Detect which cell encompasses the target text, then output its (X, Y) center coordinate. 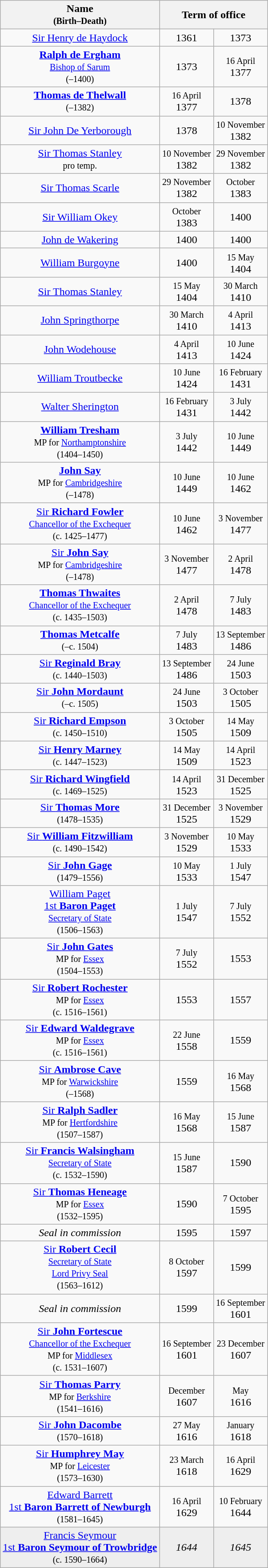
Sir John SayMP for Cambridgeshire(–1478) (80, 564)
Sir John Dacombe(1570–1618) (80, 1430)
Sir Edward WaldegraveMP for Essex(c. 1516–1561) (80, 1040)
Edward Barrett1st Baron Barrett of Newburgh(1581–1645) (80, 1507)
May1616 (241, 1396)
Francis Seymour1st Baron Seymour of Trowbridge(c. 1590–1664) (80, 1548)
Sir Humphrey MayMP for Leicester(1573–1630) (80, 1466)
Sir Richard Wingfield(c. 1469–1525) (80, 784)
John de Wakering (80, 240)
Sir Reginald Bray(c. 1440–1503) (80, 669)
Sir John De Yerborough (80, 130)
Thomas Metcalfe(–c. 1504) (80, 640)
John Springthorpe (80, 320)
William Troutbecke (80, 378)
John Wodehouse (80, 349)
Sir Thomas ParryMP for Berkshire(1541–1616) (80, 1396)
Sir Thomas HeneageMP for Essex(1532–1595) (80, 1204)
Sir John Gage(1479–1556) (80, 871)
Sir Thomas Scarle (80, 188)
Ralph de ErghamBishop of Sarum(–1400) (80, 67)
Sir Henry de Haydock (80, 38)
Thomas de Thelwall(–1382) (80, 101)
Sir John Mordaunt(–c. 1505) (80, 697)
Sir Richard FowlerChancellor of the Exchequer(c. 1425–1477) (80, 524)
22 June1558 (187, 1040)
Sir Thomas Stanleypro temp. (80, 159)
10 February1644 (241, 1507)
Sir Robert CecilSecretary of StateLord Privy Seal(1563–1612) (80, 1267)
27 May1616 (187, 1430)
Sir Robert RochesterMP for Essex(c. 1516–1561) (80, 1000)
Sir John GatesMP for Essex(1504–1553) (80, 959)
1644 (187, 1548)
Thomas ThwaitesChancellor of the Exchequer(c. 1435–1503) (80, 605)
Sir Thomas Stanley (80, 291)
Sir Richard Empson(c. 1450–1510) (80, 727)
William TreshamMP for Northamptonshire(1404–1450) (80, 442)
Sir Thomas More(1478–1535) (80, 813)
Sir Francis WalsinghamSecretary of State(c. 1532–1590) (80, 1163)
Term of office (213, 15)
Name(Birth–Death) (80, 15)
John SayMP for Cambridgeshire(–1478) (80, 483)
23 March1618 (187, 1466)
7 October1595 (241, 1204)
8 October1597 (187, 1267)
December1607 (187, 1396)
Sir John FortescueChancellor of the ExchequerMP for Middlesex(c. 1531–1607) (80, 1349)
William Burgoyne (80, 263)
Sir William Fitzwilliam(c. 1490–1542) (80, 842)
Sir Ralph SadlerMP for Hertfordshire(1507–1587) (80, 1122)
1557 (241, 1000)
Sir Ambrose CaveMP for Warwickshire(–1568) (80, 1081)
1597 (241, 1233)
1595 (187, 1233)
Sir Henry Marney(c. 1447–1523) (80, 755)
1645 (241, 1548)
January1618 (241, 1430)
23 December1607 (241, 1349)
Sir William Okey (80, 217)
William Paget1st Baron PagetSecretary of State(1506–1563) (80, 912)
1361 (187, 38)
Walter Sherington (80, 407)
